Provide the [x, y] coordinate of the cell's center where the given text is located.  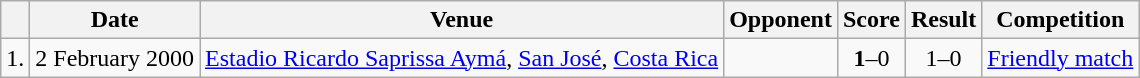
Result [943, 20]
Date [115, 20]
2 February 2000 [115, 58]
Score [871, 20]
Estadio Ricardo Saprissa Aymá, San José, Costa Rica [462, 58]
Opponent [781, 20]
1. [16, 58]
Competition [1060, 20]
Friendly match [1060, 58]
Venue [462, 20]
